Find where the given text appears and provide that cell's center as (x, y) coordinate. 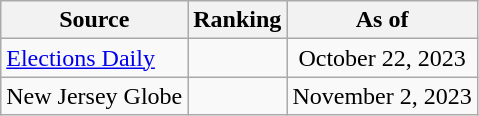
As of (382, 20)
October 22, 2023 (382, 58)
Elections Daily (94, 58)
Ranking (238, 20)
New Jersey Globe (94, 96)
November 2, 2023 (382, 96)
Source (94, 20)
